Identify which cell holds the provided text, then report its (x, y) central coordinate. 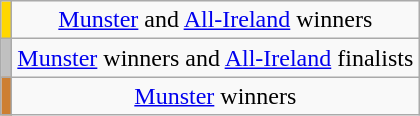
Munster winners and All-Ireland finalists (216, 58)
Munster winners (216, 96)
Munster and All-Ireland winners (216, 20)
